Determine the [X, Y] coordinate at the center of the cell enclosing the given text.  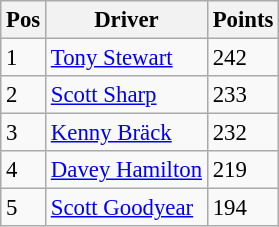
3 [24, 133]
Pos [24, 20]
1 [24, 58]
2 [24, 95]
233 [242, 95]
194 [242, 208]
Kenny Bräck [127, 133]
Tony Stewart [127, 58]
Davey Hamilton [127, 170]
4 [24, 170]
219 [242, 170]
232 [242, 133]
Driver [127, 20]
Scott Goodyear [127, 208]
Scott Sharp [127, 95]
Points [242, 20]
242 [242, 58]
5 [24, 208]
